For the text-containing cell, return its midpoint in (x, y) coordinate format. 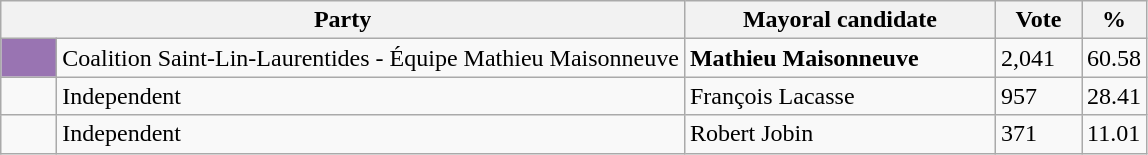
Robert Jobin (840, 134)
Mayoral candidate (840, 20)
Party (343, 20)
Coalition Saint-Lin-Laurentides - Équipe Mathieu Maisonneuve (371, 58)
Mathieu Maisonneuve (840, 58)
371 (1038, 134)
Vote (1038, 20)
2,041 (1038, 58)
11.01 (1114, 134)
% (1114, 20)
957 (1038, 96)
François Lacasse (840, 96)
28.41 (1114, 96)
60.58 (1114, 58)
